Capture the cell that displays the provided text and extract its (X, Y) central coordinate. 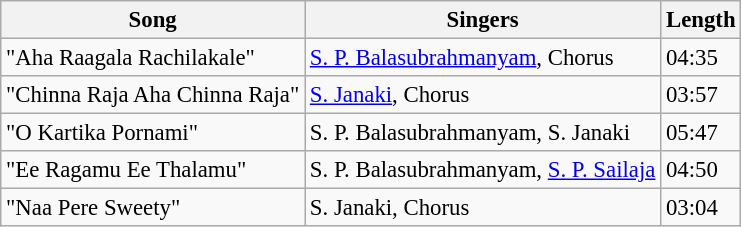
04:35 (701, 58)
S. P. Balasubrahmanyam, S. P. Sailaja (483, 170)
Singers (483, 20)
05:47 (701, 133)
03:57 (701, 95)
"Chinna Raja Aha Chinna Raja" (153, 95)
"Aha Raagala Rachilakale" (153, 58)
04:50 (701, 170)
"Naa Pere Sweety" (153, 208)
Song (153, 20)
S. P. Balasubrahmanyam, S. Janaki (483, 133)
"O Kartika Pornami" (153, 133)
Length (701, 20)
"Ee Ragamu Ee Thalamu" (153, 170)
S. P. Balasubrahmanyam, Chorus (483, 58)
03:04 (701, 208)
